Determine the (x, y) coordinate at the center of the cell enclosing the given text.  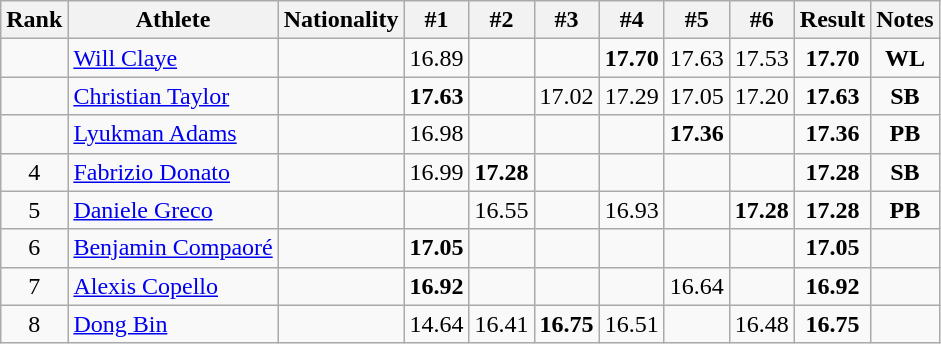
Rank (34, 20)
#2 (502, 20)
Christian Taylor (173, 96)
5 (34, 210)
4 (34, 172)
Notes (905, 20)
16.89 (436, 58)
Lyukman Adams (173, 134)
Benjamin Compaoré (173, 248)
Fabrizio Donato (173, 172)
#5 (696, 20)
Nationality (341, 20)
16.99 (436, 172)
Will Claye (173, 58)
Athlete (173, 20)
17.02 (566, 96)
16.41 (502, 324)
WL (905, 58)
Dong Bin (173, 324)
17.20 (762, 96)
17.29 (632, 96)
Result (832, 20)
7 (34, 286)
#6 (762, 20)
16.98 (436, 134)
14.64 (436, 324)
16.93 (632, 210)
6 (34, 248)
16.51 (632, 324)
17.53 (762, 58)
#4 (632, 20)
16.48 (762, 324)
8 (34, 324)
16.64 (696, 286)
Daniele Greco (173, 210)
#3 (566, 20)
#1 (436, 20)
16.55 (502, 210)
Alexis Copello (173, 286)
